From the cell containing the given text, extract its center point as [x, y] coordinate. 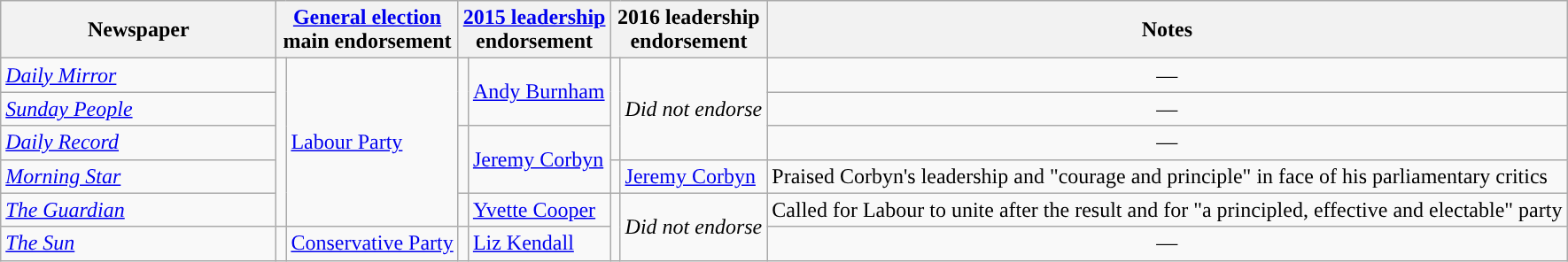
Labour Party [372, 143]
The Sun [138, 243]
2016 leadershipendorsement [689, 30]
2015 leadershipendorsement [534, 30]
Daily Record [138, 143]
Yvette Cooper [539, 210]
The Guardian [138, 210]
Andy Burnham [539, 92]
Sunday People [138, 109]
Called for Labour to unite after the result and for "a principled, effective and electable" party [1168, 210]
Conservative Party [372, 243]
Morning Star [138, 176]
Notes [1168, 30]
Praised Corbyn's leadership and "courage and principle" in face of his parliamentary critics [1168, 176]
General electionmain endorsement [367, 30]
Newspaper [138, 30]
Daily Mirror [138, 75]
Liz Kendall [539, 243]
